Return [x, y] of the center of cell containing provided text 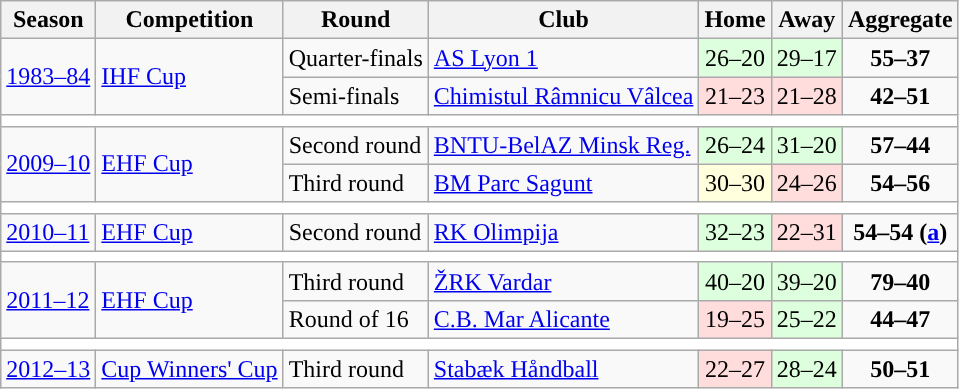
Season [48, 20]
Club [564, 20]
28–24 [806, 369]
22–27 [735, 369]
BM Parc Sagunt [564, 183]
55–37 [900, 58]
30–30 [735, 183]
54–54 (a) [900, 232]
19–25 [735, 319]
42–51 [900, 96]
Away [806, 20]
IHF Cup [190, 77]
39–20 [806, 281]
54–56 [900, 183]
Quarter-finals [356, 58]
50–51 [900, 369]
44–47 [900, 319]
BNTU-BelAZ Minsk Reg. [564, 145]
1983–84 [48, 77]
AS Lyon 1 [564, 58]
24–26 [806, 183]
2010–11 [48, 232]
40–20 [735, 281]
2012–13 [48, 369]
26–24 [735, 145]
21–23 [735, 96]
Cup Winners' Cup [190, 369]
Chimistul Râmnicu Vâlcea [564, 96]
ŽRK Vardar [564, 281]
Aggregate [900, 20]
2011–12 [48, 300]
Stabæk Håndball [564, 369]
RK Olimpija [564, 232]
32–23 [735, 232]
57–44 [900, 145]
Home [735, 20]
25–22 [806, 319]
26–20 [735, 58]
Competition [190, 20]
29–17 [806, 58]
22–31 [806, 232]
C.B. Mar Alicante [564, 319]
Round of 16 [356, 319]
31–20 [806, 145]
2009–10 [48, 164]
Semi-finals [356, 96]
79–40 [900, 281]
Round [356, 20]
21–28 [806, 96]
